Capture the cell that displays the provided text and extract its [x, y] central coordinate. 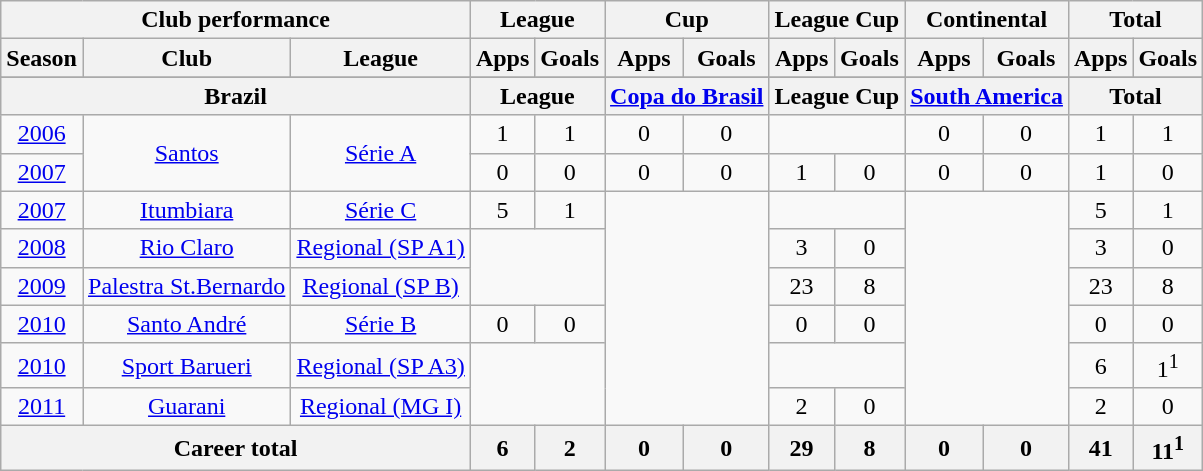
Copa do Brasil [687, 96]
2011 [42, 407]
Rio Claro [186, 248]
Série C [381, 210]
41 [1100, 448]
Itumbiara [186, 210]
South America [987, 96]
Career total [236, 448]
Regional (SP A3) [381, 366]
2008 [42, 248]
Regional (MG I) [381, 407]
Série A [381, 153]
Palestra St.Bernardo [186, 286]
Santos [186, 153]
29 [802, 448]
Season [42, 58]
Club [186, 58]
11 [1168, 366]
Cup [687, 20]
Sport Barueri [186, 366]
2009 [42, 286]
Regional (SP A1) [381, 248]
111 [1168, 448]
Santo André [186, 324]
Série B [381, 324]
Guarani [186, 407]
Brazil [236, 96]
Club performance [236, 20]
2006 [42, 134]
Continental [987, 20]
Regional (SP B) [381, 286]
